Search for the cell housing the specified text and yield its (X, Y) center coordinate. 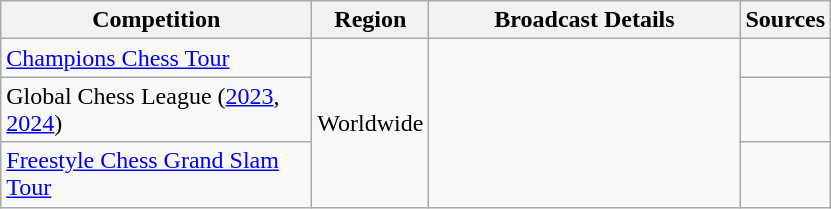
Sources (786, 20)
Region (370, 20)
Competition (156, 20)
Worldwide (370, 123)
Broadcast Details (584, 20)
Global Chess League (2023, 2024) (156, 110)
Freestyle Chess Grand Slam Tour (156, 174)
Champions Chess Tour (156, 58)
